Provide the (X, Y) coordinate of the cell's center where the given text is located.  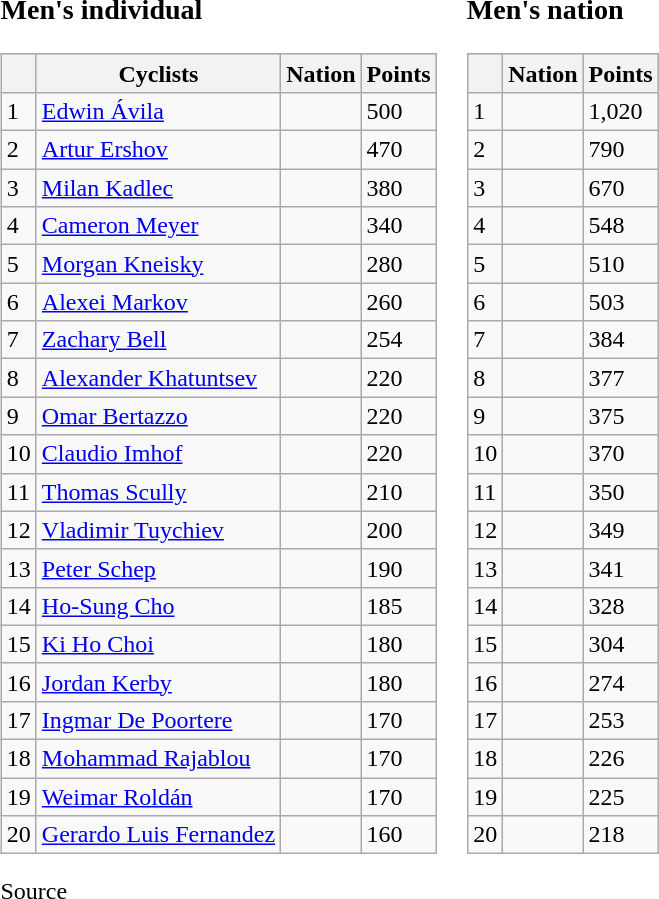
375 (620, 416)
218 (620, 835)
790 (620, 150)
Weimar Roldán (158, 797)
384 (620, 340)
377 (620, 378)
280 (398, 264)
Gerardo Luis Fernandez (158, 835)
200 (398, 530)
Cameron Meyer (158, 226)
503 (620, 302)
Alexander Khatuntsev (158, 378)
670 (620, 188)
274 (620, 682)
Vladimir Tuychiev (158, 530)
548 (620, 226)
Ki Ho Choi (158, 644)
Jordan Kerby (158, 682)
Peter Schep (158, 568)
185 (398, 606)
210 (398, 492)
Mohammad Rajablou (158, 759)
Omar Bertazzo (158, 416)
Alexei Markov (158, 302)
Ingmar De Poortere (158, 720)
510 (620, 264)
340 (398, 226)
500 (398, 111)
Artur Ershov (158, 150)
341 (620, 568)
260 (398, 302)
304 (620, 644)
Cyclists (158, 73)
Milan Kadlec (158, 188)
Claudio Imhof (158, 454)
226 (620, 759)
1,020 (620, 111)
470 (398, 150)
350 (620, 492)
Ho-Sung Cho (158, 606)
380 (398, 188)
254 (398, 340)
190 (398, 568)
349 (620, 530)
370 (620, 454)
253 (620, 720)
Morgan Kneisky (158, 264)
328 (620, 606)
160 (398, 835)
Zachary Bell (158, 340)
Thomas Scully (158, 492)
Edwin Ávila (158, 111)
225 (620, 797)
